Provide the (X, Y) coordinate of the cell's center where the given text is located.  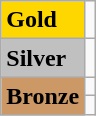
Bronze (43, 96)
Gold (43, 20)
Silver (43, 58)
